Detect which cell encompasses the target text, then output its [X, Y] center coordinate. 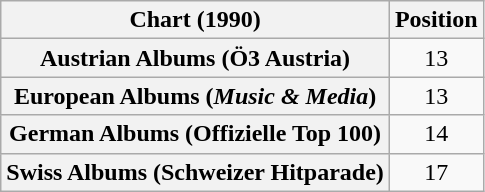
European Albums (Music & Media) [196, 96]
Chart (1990) [196, 20]
Swiss Albums (Schweizer Hitparade) [196, 172]
Position [436, 20]
Austrian Albums (Ö3 Austria) [196, 58]
14 [436, 134]
German Albums (Offizielle Top 100) [196, 134]
17 [436, 172]
